Provide the [X, Y] coordinate of the cell's center where the given text is located.  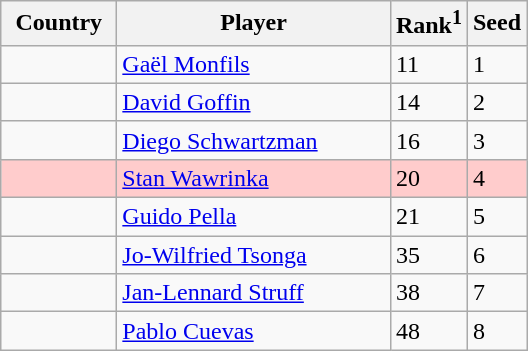
Stan Wawrinka [254, 178]
20 [428, 178]
14 [428, 102]
16 [428, 140]
Diego Schwartzman [254, 140]
Player [254, 24]
7 [496, 293]
35 [428, 255]
4 [496, 178]
Gaël Monfils [254, 64]
3 [496, 140]
Country [59, 24]
Jo-Wilfried Tsonga [254, 255]
11 [428, 64]
Guido Pella [254, 217]
1 [496, 64]
5 [496, 217]
48 [428, 331]
Seed [496, 24]
8 [496, 331]
38 [428, 293]
Rank1 [428, 24]
2 [496, 102]
Pablo Cuevas [254, 331]
David Goffin [254, 102]
21 [428, 217]
Jan-Lennard Struff [254, 293]
6 [496, 255]
